Scan for the cell matching the given text and deliver its [x, y] coordinate at center. 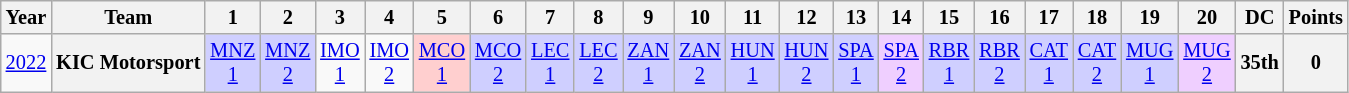
16 [999, 17]
SPA1 [856, 63]
15 [949, 17]
IMO1 [340, 63]
8 [598, 17]
IMO2 [390, 63]
1 [232, 17]
MUG2 [1206, 63]
6 [498, 17]
MCO2 [498, 63]
MCO1 [442, 63]
12 [807, 17]
CAT2 [1097, 63]
19 [1150, 17]
7 [550, 17]
18 [1097, 17]
4 [390, 17]
2 [288, 17]
SPA2 [902, 63]
5 [442, 17]
2022 [26, 63]
LEC1 [550, 63]
ZAN1 [648, 63]
Points [1316, 17]
MNZ2 [288, 63]
3 [340, 17]
MNZ1 [232, 63]
ZAN2 [700, 63]
MUG1 [1150, 63]
11 [753, 17]
20 [1206, 17]
13 [856, 17]
CAT1 [1049, 63]
0 [1316, 63]
17 [1049, 17]
35th [1260, 63]
10 [700, 17]
HUN1 [753, 63]
14 [902, 17]
DC [1260, 17]
Team [128, 17]
LEC2 [598, 63]
HUN2 [807, 63]
KIC Motorsport [128, 63]
9 [648, 17]
Year [26, 17]
RBR1 [949, 63]
RBR2 [999, 63]
